Extract the [x, y] coordinate from the center of the cell holding the provided text.  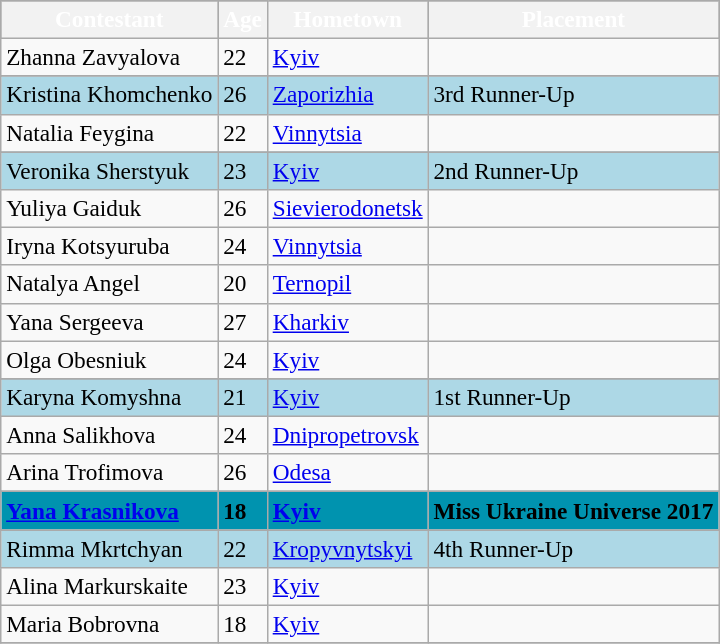
Kropyvnytskyi [348, 548]
1st Runner-Up [574, 397]
3rd Runner-Up [574, 95]
Zhanna Zavyalova [110, 57]
Veronika Sherstyuk [110, 170]
20 [243, 284]
Kharkiv [348, 322]
Dnipropetrovsk [348, 435]
Hometown [348, 19]
Anna Salikhova [110, 435]
Natalia Feygina [110, 133]
27 [243, 322]
21 [243, 397]
Sievierodonetsk [348, 208]
Yana Krasnikova [110, 510]
Kristina Khomchenko [110, 95]
Yana Sergeeva [110, 322]
Placement [574, 19]
Miss Ukraine Universe 2017 [574, 510]
Contestant [110, 19]
Age [243, 19]
4th Runner-Up [574, 548]
Zaporizhia [348, 95]
Arina Trofimova [110, 473]
Natalya Angel [110, 284]
Iryna Kotsyuruba [110, 246]
Karyna Komyshna [110, 397]
Rimma Mkrtchyan [110, 548]
Alina Markurskaite [110, 586]
Yuliya Gaiduk [110, 208]
Olga Obesniuk [110, 359]
Maria Bobrovna [110, 624]
2nd Runner-Up [574, 170]
Ternopil [348, 284]
Odesa [348, 473]
